Provide the [x, y] coordinate of the cell's center where the given text is located.  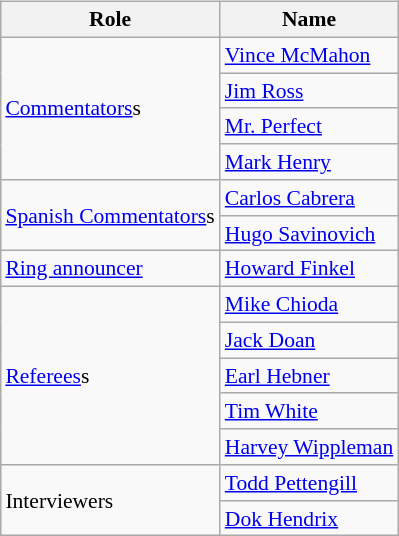
Name [309, 20]
Jim Ross [309, 91]
Harvey Wippleman [309, 447]
Mike Chioda [309, 305]
Howard Finkel [309, 269]
Spanish Commentatorss [110, 216]
Todd Pettengill [309, 483]
Carlos Cabrera [309, 198]
Interviewers [110, 500]
Ring announcer [110, 269]
Jack Doan [309, 340]
Earl Hebner [309, 376]
Refereess [110, 376]
Mark Henry [309, 162]
Hugo Savinovich [309, 233]
Role [110, 20]
Mr. Perfect [309, 126]
Dok Hendrix [309, 518]
Vince McMahon [309, 55]
Tim White [309, 411]
Commentatorss [110, 108]
